Return the (x, y) coordinate for the center point of the cell that contains the specified text.  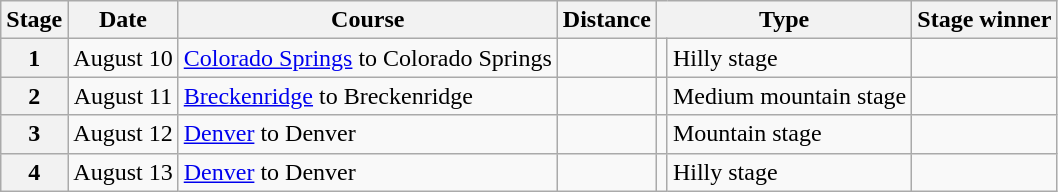
Type (784, 20)
August 11 (123, 96)
Colorado Springs to Colorado Springs (368, 58)
August 10 (123, 58)
Date (123, 20)
August 12 (123, 134)
3 (34, 134)
4 (34, 172)
Stage (34, 20)
Stage winner (984, 20)
Mountain stage (789, 134)
August 13 (123, 172)
Course (368, 20)
Breckenridge to Breckenridge (368, 96)
1 (34, 58)
Distance (606, 20)
2 (34, 96)
Medium mountain stage (789, 96)
